Determine the [x, y] coordinate at the center of the cell enclosing the given text.  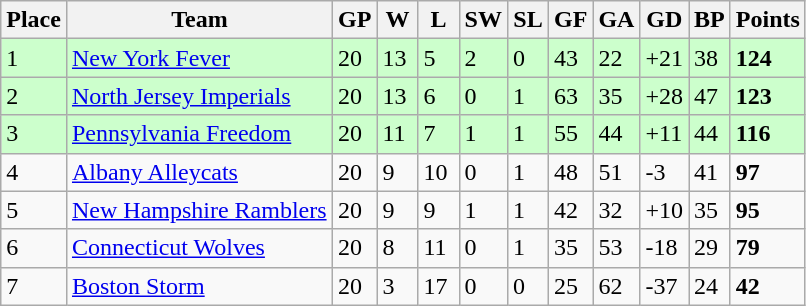
24 [710, 286]
L [438, 20]
95 [768, 210]
-3 [664, 172]
GD [664, 20]
38 [710, 58]
97 [768, 172]
-37 [664, 286]
41 [710, 172]
Place [34, 20]
New Hampshire Ramblers [199, 210]
62 [616, 286]
79 [768, 248]
+10 [664, 210]
4 [34, 172]
+11 [664, 134]
Points [768, 20]
SW [483, 20]
124 [768, 58]
Boston Storm [199, 286]
22 [616, 58]
Albany Alleycats [199, 172]
116 [768, 134]
GA [616, 20]
123 [768, 96]
8 [398, 248]
47 [710, 96]
SL [528, 20]
43 [571, 58]
55 [571, 134]
GF [571, 20]
North Jersey Imperials [199, 96]
Pennsylvania Freedom [199, 134]
17 [438, 286]
29 [710, 248]
32 [616, 210]
48 [571, 172]
Connecticut Wolves [199, 248]
BP [710, 20]
+21 [664, 58]
51 [616, 172]
New York Fever [199, 58]
63 [571, 96]
10 [438, 172]
Team [199, 20]
GP [355, 20]
W [398, 20]
25 [571, 286]
+28 [664, 96]
53 [616, 248]
-18 [664, 248]
